Locate the cell with the specified text and output its [x, y] center coordinate. 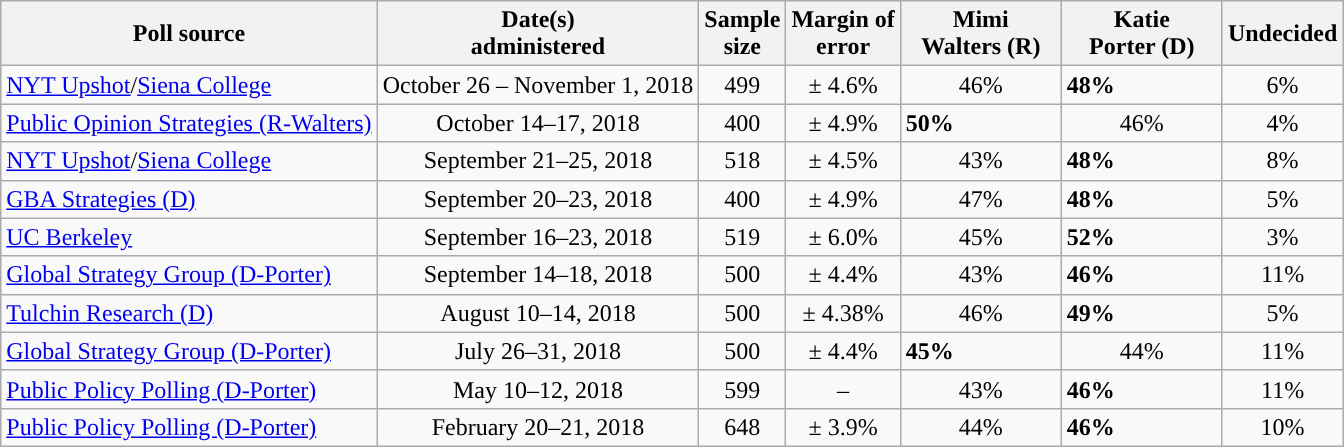
September 14–18, 2018 [538, 275]
MimiWalters (R) [980, 34]
± 4.38% [843, 313]
3% [1282, 237]
4% [1282, 123]
Poll source [189, 34]
52% [1142, 237]
± 3.9% [843, 427]
499 [742, 85]
KatiePorter (D) [1142, 34]
648 [742, 427]
50% [980, 123]
July 26–31, 2018 [538, 351]
Date(s)administered [538, 34]
September 16–23, 2018 [538, 237]
May 10–12, 2018 [538, 389]
49% [1142, 313]
August 10–14, 2018 [538, 313]
September 21–25, 2018 [538, 161]
– [843, 389]
UC Berkeley [189, 237]
518 [742, 161]
519 [742, 237]
September 20–23, 2018 [538, 199]
Public Opinion Strategies (R-Walters) [189, 123]
± 4.6% [843, 85]
October 14–17, 2018 [538, 123]
599 [742, 389]
10% [1282, 427]
Margin oferror [843, 34]
Tulchin Research (D) [189, 313]
6% [1282, 85]
February 20–21, 2018 [538, 427]
GBA Strategies (D) [189, 199]
October 26 – November 1, 2018 [538, 85]
8% [1282, 161]
± 4.5% [843, 161]
Undecided [1282, 34]
47% [980, 199]
± 6.0% [843, 237]
Samplesize [742, 34]
